Extract the (x, y) coordinate from the center of the cell holding the provided text.  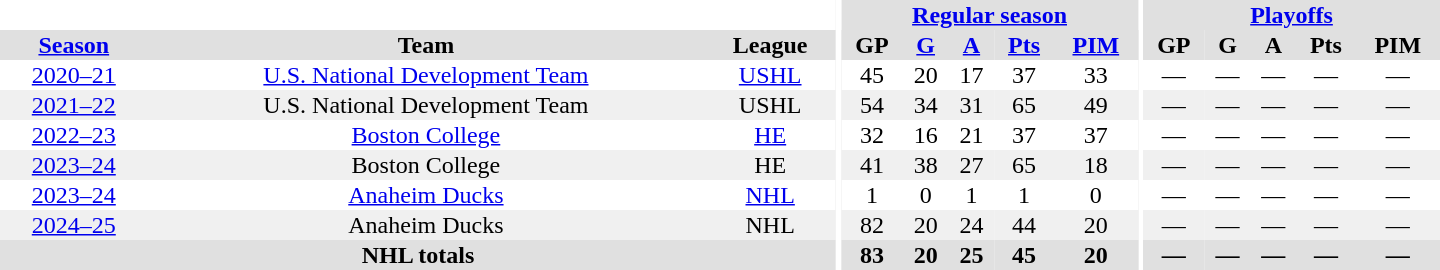
21 (972, 135)
Regular season (990, 15)
18 (1096, 165)
16 (926, 135)
41 (872, 165)
2021–22 (74, 105)
54 (872, 105)
32 (872, 135)
Playoffs (1292, 15)
2022–23 (74, 135)
49 (1096, 105)
2024–25 (74, 225)
27 (972, 165)
17 (972, 75)
League (770, 45)
34 (926, 105)
31 (972, 105)
83 (872, 255)
25 (972, 255)
NHL totals (418, 255)
33 (1096, 75)
38 (926, 165)
Season (74, 45)
44 (1024, 225)
82 (872, 225)
Team (426, 45)
24 (972, 225)
2020–21 (74, 75)
